For the text-containing cell, return its midpoint in (x, y) coordinate format. 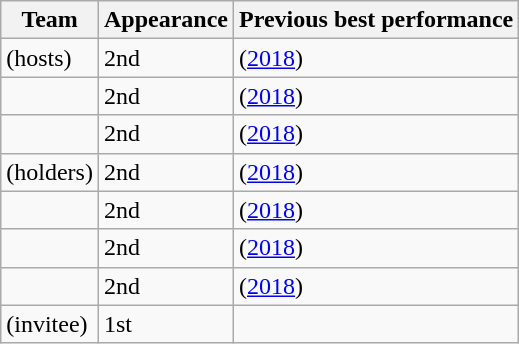
Team (50, 20)
Appearance (166, 20)
1st (166, 324)
(invitee) (50, 324)
(hosts) (50, 58)
Previous best performance (376, 20)
(holders) (50, 172)
